Identify which cell holds the provided text, then report its [X, Y] central coordinate. 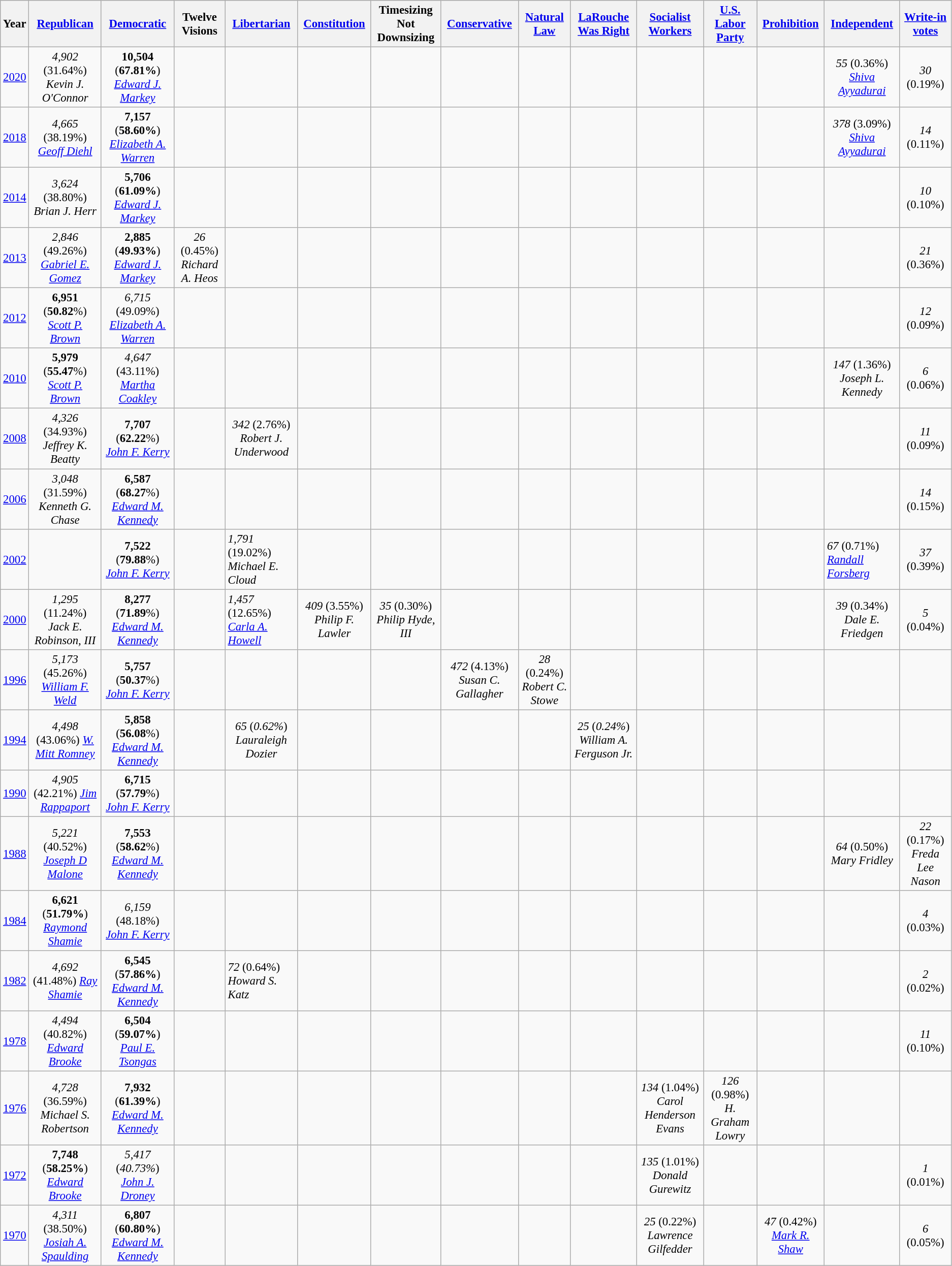
5,221 (40.52%) Joseph D Malone [65, 853]
Prohibition [790, 24]
1988 [15, 853]
2,846 (49.26%) Gabriel E. Gomez [65, 258]
2006 [15, 499]
6,545 (57.86%) Edward M. Kennedy [137, 980]
134 (1.04%) Carol Henderson Evans [670, 1109]
1976 [15, 1109]
1,295 (11.24%) Jack E. Robinson, III [65, 620]
25 (0.24%) William A. Ferguson Jr. [604, 740]
409 (3.55%) Philip F. Lawler [334, 620]
6,587 (68.27%) Edward M. Kennedy [137, 499]
1994 [15, 740]
22 (0.17%) Freda Lee Nason [926, 853]
4,692 (41.48%) Ray Shamie [65, 980]
2020 [15, 77]
2000 [15, 620]
6,504 (59.07%) Paul E. Tsongas [137, 1041]
4,498 (43.06%) W. Mitt Romney [65, 740]
5,979 (55.47%) Scott P. Brown [65, 379]
14 (0.15%) [926, 499]
126 (0.98%) H. Graham Lowry [731, 1109]
30 (0.19%) [926, 77]
4,311 (38.50%) Josiah A. Spaulding [65, 1236]
6,715 (49.09%) Elizabeth A. Warren [137, 318]
3,048 (31.59%) Kenneth G. Chase [65, 499]
4,902 (31.64%) Kevin J. O'Connor [65, 77]
7,522 (79.88%) John F. Kerry [137, 559]
5,417 (40.73%) John J. Droney [137, 1176]
2008 [15, 439]
6,807 (60.80%) Edward M. Kennedy [137, 1236]
12 (0.09%) [926, 318]
11 (0.10%) [926, 1041]
10 (0.10%) [926, 198]
Libertarian [261, 24]
Constitution [334, 24]
1990 [15, 794]
3,624 (38.80%) Brian J. Herr [65, 198]
2013 [15, 258]
39 (0.34%) Dale E. Friedgen [862, 620]
7,748 (58.25%) Edward Brooke [65, 1176]
2 (0.02%) [926, 980]
4,665 (38.19%) Geoff Diehl [65, 137]
14 (0.11%) [926, 137]
5,173 (45.26%) William F. Weld [65, 680]
1996 [15, 680]
1984 [15, 921]
342 (2.76%) Robert J. Underwood [261, 439]
2002 [15, 559]
37 (0.39%) [926, 559]
Timesizing Not Downsizing [405, 24]
7,707 (62.22%) John F. Kerry [137, 439]
26 (0.45%) Richard A. Heos [199, 258]
Conservative [480, 24]
7,553 (58.62%) Edward M. Kennedy [137, 853]
135 (1.01%) Donald Gurewitz [670, 1176]
Socialist Workers [670, 24]
LaRouche Was Right [604, 24]
1,457 (12.65%) Carla A. Howell [261, 620]
5,757 (50.37%) John F. Kerry [137, 680]
Democratic [137, 24]
65 (0.62%) Lauraleigh Dozier [261, 740]
4 (0.03%) [926, 921]
7,932 (61.39%) Edward M. Kennedy [137, 1109]
1 (0.01%) [926, 1176]
Twelve Visions [199, 24]
7,157 (58.60%) Elizabeth A. Warren [137, 137]
5 (0.04%) [926, 620]
6,951 (50.82%) Scott P. Brown [65, 318]
4,326 (34.93%) Jeffrey K. Beatty [65, 439]
64 (0.50%) Mary Fridley [862, 853]
U.S. Labor Party [731, 24]
5,706 (61.09%) Edward J. Markey [137, 198]
72 (0.64%) Howard S. Katz [261, 980]
Year [15, 24]
10,504 (67.81%) Edward J. Markey [137, 77]
4,494 (40.82%) Edward Brooke [65, 1041]
4,905 (42.21%) Jim Rappaport [65, 794]
472 (4.13%) Susan C. Gallagher [480, 680]
Independent [862, 24]
2,885 (49.93%) Edward J. Markey [137, 258]
2014 [15, 198]
4,647 (43.11%) Martha Coakley [137, 379]
2018 [15, 137]
67 (0.71%) Randall Forsberg [862, 559]
28 (0.24%) Robert C. Stowe [545, 680]
1970 [15, 1236]
6,715 (57.79%) John F. Kerry [137, 794]
5,858 (56.08%) Edward M. Kennedy [137, 740]
378 (3.09%) Shiva Ayyadurai [862, 137]
6 (0.05%) [926, 1236]
55 (0.36%) Shiva Ayyadurai [862, 77]
6 (0.06%) [926, 379]
11 (0.09%) [926, 439]
1972 [15, 1176]
1982 [15, 980]
6,621 (51.79%) Raymond Shamie [65, 921]
25 (0.22%) Lawrence Gilfedder [670, 1236]
8,277 (71.89%) Edward M. Kennedy [137, 620]
6,159 (48.18%) John F. Kerry [137, 921]
Write-in votes [926, 24]
1978 [15, 1041]
147 (1.36%) Joseph L. Kennedy [862, 379]
47 (0.42%) Mark R. Shaw [790, 1236]
Republican [65, 24]
21 (0.36%) [926, 258]
Natural Law [545, 24]
1,791 (19.02%) Michael E. Cloud [261, 559]
2010 [15, 379]
35 (0.30%) Philip Hyde, III [405, 620]
4,728 (36.59%) Michael S. Robertson [65, 1109]
2012 [15, 318]
